Identify which cell holds the provided text, then report its [x, y] central coordinate. 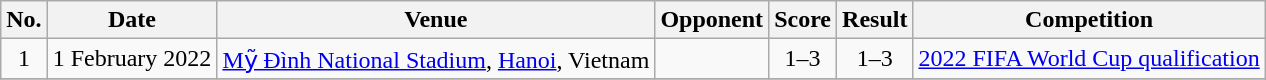
Opponent [712, 20]
Competition [1089, 20]
Result [875, 20]
Mỹ Đình National Stadium, Hanoi, Vietnam [436, 59]
1 February 2022 [132, 59]
No. [24, 20]
Date [132, 20]
2022 FIFA World Cup qualification [1089, 59]
Score [803, 20]
1 [24, 59]
Venue [436, 20]
